From the cell containing the given text, extract its center point as (X, Y) coordinate. 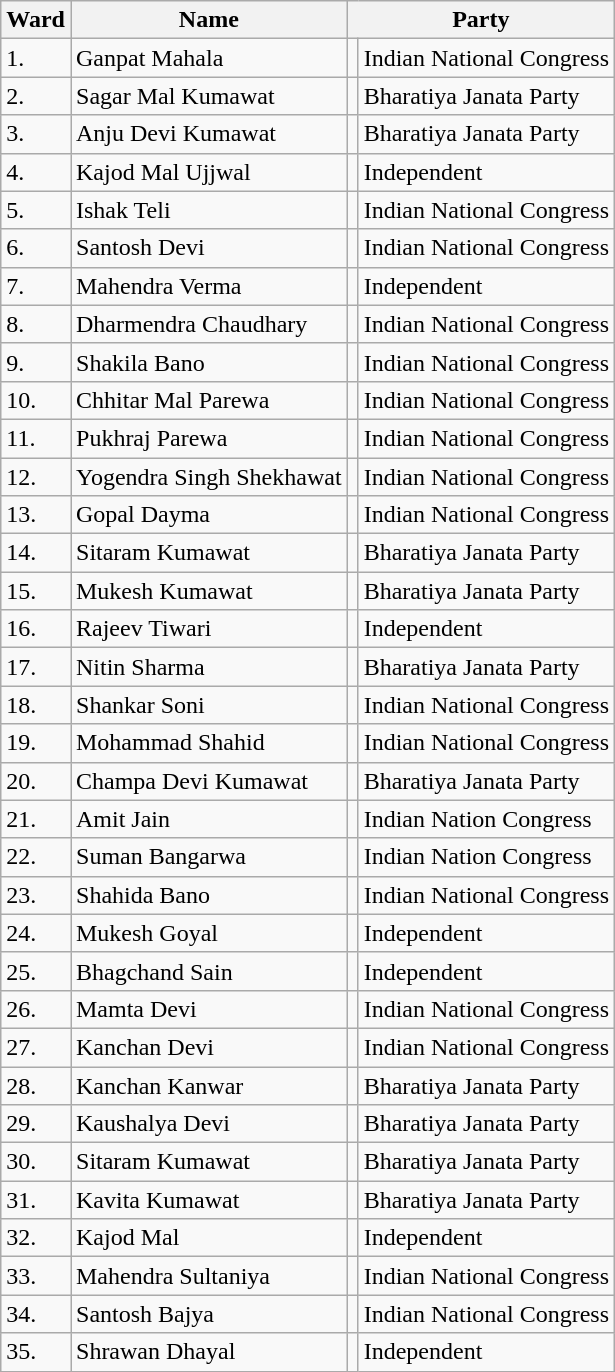
6. (36, 248)
4. (36, 172)
Mamta Devi (208, 1009)
Kanchan Devi (208, 1047)
Pukhraj Parewa (208, 438)
1. (36, 58)
27. (36, 1047)
28. (36, 1085)
Dharmendra Chaudhary (208, 324)
Santosh Devi (208, 248)
3. (36, 134)
2. (36, 96)
34. (36, 1314)
25. (36, 971)
30. (36, 1162)
17. (36, 667)
13. (36, 515)
Ganpat Mahala (208, 58)
14. (36, 553)
Kaushalya Devi (208, 1124)
Bhagchand Sain (208, 971)
Shakila Bano (208, 362)
33. (36, 1276)
11. (36, 438)
Shankar Soni (208, 705)
Chhitar Mal Parewa (208, 400)
8. (36, 324)
Champa Devi Kumawat (208, 781)
Amit Jain (208, 819)
Anju Devi Kumawat (208, 134)
Sagar Mal Kumawat (208, 96)
12. (36, 477)
Mukesh Kumawat (208, 591)
Party (480, 20)
Yogendra Singh Shekhawat (208, 477)
19. (36, 743)
24. (36, 933)
Mukesh Goyal (208, 933)
Kanchan Kanwar (208, 1085)
16. (36, 629)
Name (208, 20)
21. (36, 819)
Mohammad Shahid (208, 743)
31. (36, 1200)
Kajod Mal (208, 1238)
20. (36, 781)
23. (36, 895)
9. (36, 362)
Rajeev Tiwari (208, 629)
Ward (36, 20)
Kavita Kumawat (208, 1200)
Suman Bangarwa (208, 857)
Mahendra Sultaniya (208, 1276)
7. (36, 286)
26. (36, 1009)
Gopal Dayma (208, 515)
Nitin Sharma (208, 667)
22. (36, 857)
Kajod Mal Ujjwal (208, 172)
10. (36, 400)
35. (36, 1352)
32. (36, 1238)
Ishak Teli (208, 210)
Santosh Bajya (208, 1314)
18. (36, 705)
Shahida Bano (208, 895)
29. (36, 1124)
Mahendra Verma (208, 286)
5. (36, 210)
15. (36, 591)
Shrawan Dhayal (208, 1352)
